For the text-containing cell, return its midpoint in (X, Y) coordinate format. 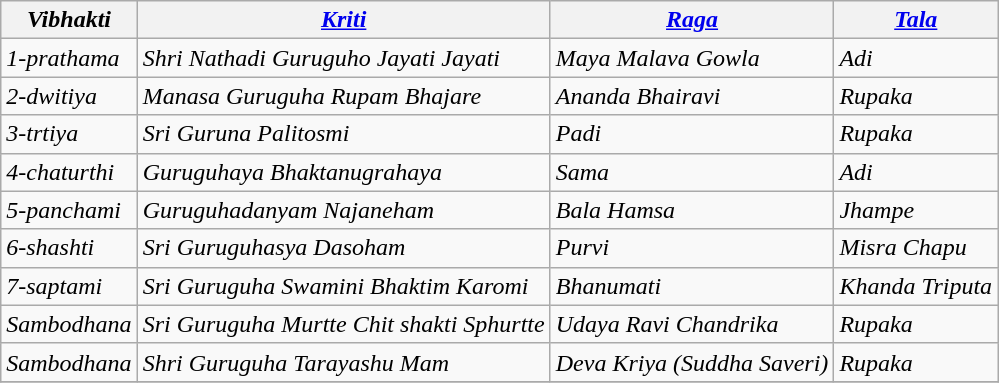
Manasa Guruguha Rupam Bhajare (344, 96)
Tala (916, 20)
Padi (692, 134)
Misra Chapu (916, 248)
3-trtiya (69, 134)
Sri Guruguha Swamini Bhaktim Karomi (344, 286)
6-shashti (69, 248)
Purvi (692, 248)
Sri Guruguha Murtte Chit shakti Sphurtte (344, 324)
Guruguhaya Bhaktanugrahaya (344, 172)
4-chaturthi (69, 172)
Jhampe (916, 210)
Sama (692, 172)
Sri Guruna Palitosmi (344, 134)
Ananda Bhairavi (692, 96)
Shri Guruguha Tarayashu Mam (344, 362)
Shri Nathadi Guruguho Jayati Jayati (344, 58)
2-dwitiya (69, 96)
Raga (692, 20)
Kriti (344, 20)
Vibhakti (69, 20)
Udaya Ravi Chandrika (692, 324)
Guruguhadanyam Najaneham (344, 210)
Khanda Triputa (916, 286)
5-panchami (69, 210)
1-prathama (69, 58)
Deva Kriya (Suddha Saveri) (692, 362)
Bhanumati (692, 286)
Sri Guruguhasya Dasoham (344, 248)
Maya Malava Gowla (692, 58)
Bala Hamsa (692, 210)
7-saptami (69, 286)
